Scan for the cell matching the given text and deliver its (X, Y) coordinate at center. 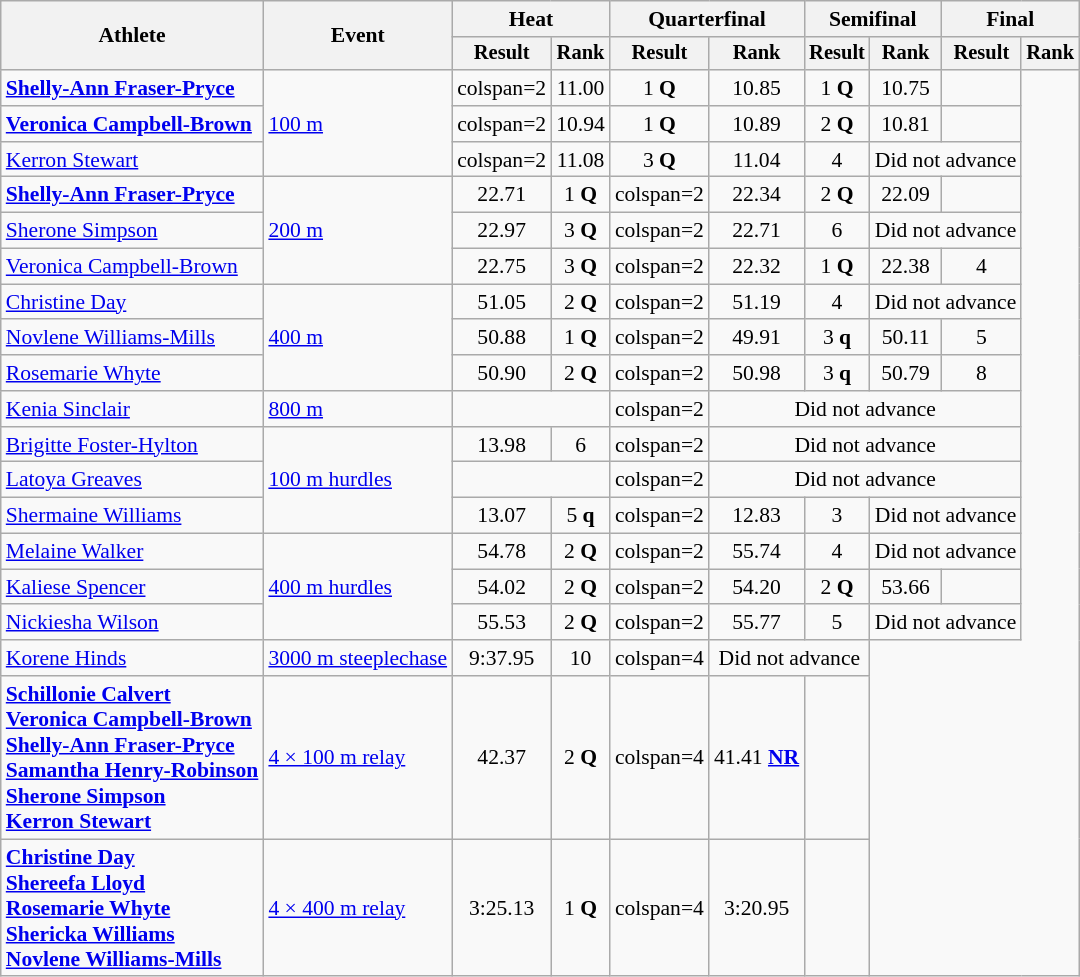
Semifinal (872, 19)
4 × 400 m relay (358, 908)
Heat (531, 19)
8 (981, 373)
100 m hurdles (358, 480)
10.81 (906, 124)
Schillonie CalvertVeronica Campbell-BrownShelly-Ann Fraser-PryceSamantha Henry-RobinsonSherone SimpsonKerron Stewart (132, 758)
Brigitte Foster-Hylton (132, 445)
Melaine Walker (132, 552)
100 m (358, 124)
10 (580, 658)
10.94 (580, 124)
54.02 (502, 587)
Latoya Greaves (132, 480)
3:25.13 (502, 908)
800 m (358, 409)
42.37 (502, 758)
54.78 (502, 552)
Christine Day (132, 302)
10.89 (756, 124)
Final (1010, 19)
Nickiesha Wilson (132, 623)
50.88 (502, 338)
3000 m steeplechase (358, 658)
55.74 (756, 552)
3 (837, 516)
Shermaine Williams (132, 516)
50.79 (906, 373)
200 m (358, 230)
Novlene Williams-Mills (132, 338)
13.07 (502, 516)
22.75 (502, 267)
400 m (358, 338)
22.32 (756, 267)
10.85 (756, 88)
13.98 (502, 445)
4 × 100 m relay (358, 758)
10.75 (906, 88)
Sherone Simpson (132, 231)
Quarterfinal (707, 19)
50.90 (502, 373)
50.11 (906, 338)
Christine DayShereefa LloydRosemarie WhyteShericka WilliamsNovlene Williams-Mills (132, 908)
9:37.95 (502, 658)
51.05 (502, 302)
Kenia Sinclair (132, 409)
Korene Hinds (132, 658)
Athlete (132, 36)
55.53 (502, 623)
11.04 (756, 160)
22.34 (756, 195)
22.97 (502, 231)
51.19 (756, 302)
12.83 (756, 516)
54.20 (756, 587)
3:20.95 (756, 908)
11.00 (580, 88)
49.91 (756, 338)
22.38 (906, 267)
400 m hurdles (358, 588)
22.09 (906, 195)
53.66 (906, 587)
5 q (580, 516)
Event (358, 36)
Kerron Stewart (132, 160)
11.08 (580, 160)
55.77 (756, 623)
Kaliese Spencer (132, 587)
50.98 (756, 373)
Rosemarie Whyte (132, 373)
41.41 NR (756, 758)
